Find where the given text appears and provide that cell's center as [x, y] coordinate. 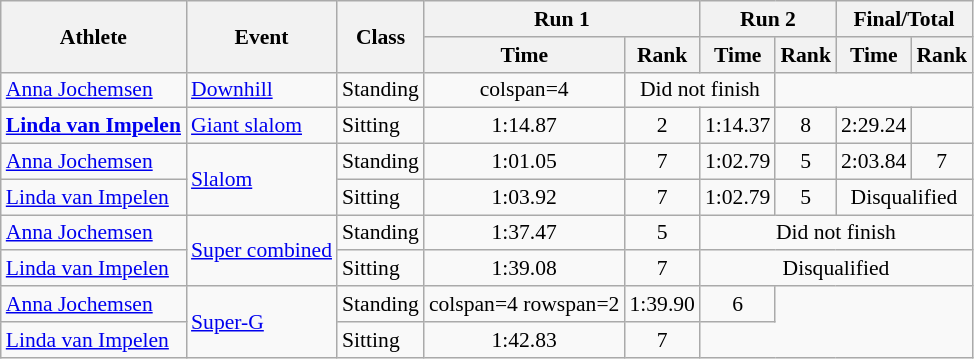
1:39.90 [662, 304]
Super combined [262, 250]
8 [806, 126]
Run 2 [768, 19]
colspan=4 [524, 90]
Downhill [262, 90]
2 [662, 126]
1:03.92 [524, 197]
colspan=4 rowspan=2 [524, 304]
1:42.83 [524, 340]
1:14.37 [738, 126]
Final/Total [904, 19]
Run 1 [562, 19]
Super-G [262, 322]
1:14.87 [524, 126]
Event [262, 36]
Giant slalom [262, 126]
2:03.84 [874, 162]
1:01.05 [524, 162]
Slalom [262, 180]
6 [738, 304]
Class [380, 36]
1:39.08 [524, 269]
Athlete [94, 36]
2:29.24 [874, 126]
1:37.47 [524, 233]
